Scan for the cell matching the given text and deliver its (X, Y) coordinate at center. 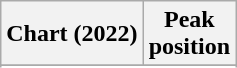
Peakposition (189, 34)
Chart (2022) (72, 34)
